Pinpoint the cell where the given text exists, returning its [x, y] midpoint coordinate. 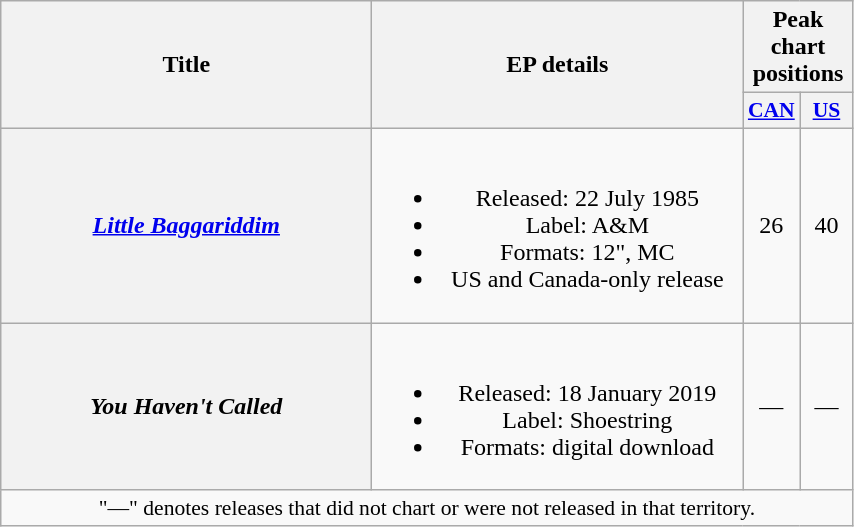
Little Baggariddim [186, 225]
EP details [558, 65]
"—" denotes releases that did not chart or were not released in that territory. [427, 508]
40 [826, 225]
Released: 18 January 2019Label: ShoestringFormats: digital download [558, 406]
Released: 22 July 1985Label: A&MFormats: 12", MCUS and Canada-only release [558, 225]
26 [772, 225]
You Haven't Called [186, 406]
Title [186, 65]
US [826, 111]
Peak chart positions [798, 47]
CAN [772, 111]
